From the cell containing the given text, extract its center point as (X, Y) coordinate. 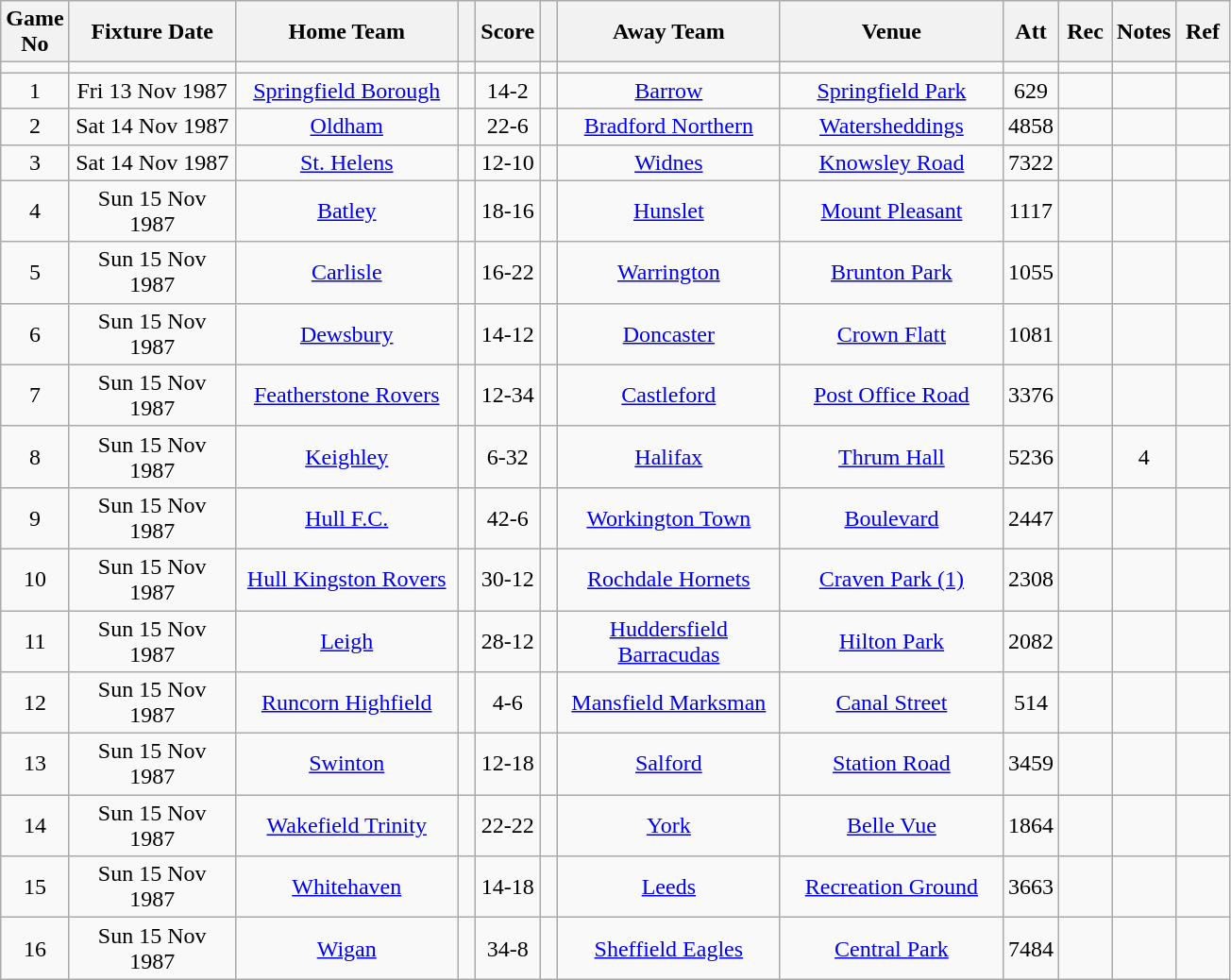
Barrow (668, 91)
Oldham (346, 127)
Leigh (346, 640)
Wakefield Trinity (346, 825)
7322 (1031, 162)
12 (35, 702)
8 (35, 457)
Fixture Date (152, 32)
16 (35, 948)
7484 (1031, 948)
Swinton (346, 765)
14 (35, 825)
Springfield Park (891, 91)
Featherstone Rovers (346, 395)
3663 (1031, 887)
Rochdale Hornets (668, 580)
Leeds (668, 887)
1117 (1031, 211)
11 (35, 640)
Central Park (891, 948)
Keighley (346, 457)
Thrum Hall (891, 457)
Wigan (346, 948)
1081 (1031, 334)
York (668, 825)
1864 (1031, 825)
9 (35, 517)
34-8 (508, 948)
4-6 (508, 702)
629 (1031, 91)
Canal Street (891, 702)
Hunslet (668, 211)
Rec (1086, 32)
4858 (1031, 127)
Craven Park (1) (891, 580)
Dewsbury (346, 334)
2082 (1031, 640)
2308 (1031, 580)
6-32 (508, 457)
Recreation Ground (891, 887)
Brunton Park (891, 272)
22-6 (508, 127)
St. Helens (346, 162)
13 (35, 765)
Watersheddings (891, 127)
3376 (1031, 395)
Mansfield Marksman (668, 702)
Notes (1144, 32)
Hull Kingston Rovers (346, 580)
28-12 (508, 640)
Salford (668, 765)
15 (35, 887)
2 (35, 127)
Ref (1203, 32)
5236 (1031, 457)
Home Team (346, 32)
2447 (1031, 517)
Whitehaven (346, 887)
Bradford Northern (668, 127)
Station Road (891, 765)
Runcorn Highfield (346, 702)
Springfield Borough (346, 91)
Att (1031, 32)
14-18 (508, 887)
Batley (346, 211)
3459 (1031, 765)
42-6 (508, 517)
Game No (35, 32)
Crown Flatt (891, 334)
22-22 (508, 825)
Castleford (668, 395)
12-18 (508, 765)
12-34 (508, 395)
514 (1031, 702)
18-16 (508, 211)
5 (35, 272)
Venue (891, 32)
1055 (1031, 272)
14-2 (508, 91)
7 (35, 395)
12-10 (508, 162)
Hull F.C. (346, 517)
Workington Town (668, 517)
Post Office Road (891, 395)
Fri 13 Nov 1987 (152, 91)
3 (35, 162)
Score (508, 32)
10 (35, 580)
Away Team (668, 32)
Sheffield Eagles (668, 948)
Mount Pleasant (891, 211)
Warrington (668, 272)
Huddersfield Barracudas (668, 640)
Knowsley Road (891, 162)
16-22 (508, 272)
Boulevard (891, 517)
Widnes (668, 162)
30-12 (508, 580)
Doncaster (668, 334)
14-12 (508, 334)
Carlisle (346, 272)
Halifax (668, 457)
1 (35, 91)
Hilton Park (891, 640)
6 (35, 334)
Belle Vue (891, 825)
